For the text-containing cell, return its midpoint in [x, y] coordinate format. 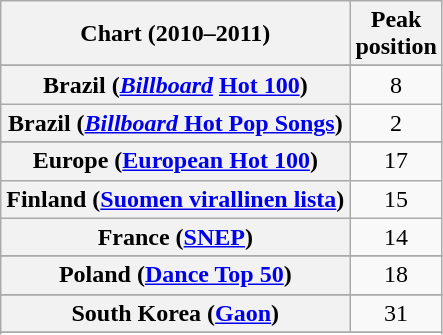
18 [396, 275]
15 [396, 199]
8 [396, 85]
France (SNEP) [176, 237]
2 [396, 123]
South Korea (Gaon) [176, 313]
Brazil (Billboard Hot 100) [176, 85]
Brazil (Billboard Hot Pop Songs) [176, 123]
Poland (Dance Top 50) [176, 275]
31 [396, 313]
17 [396, 161]
Peakposition [396, 34]
14 [396, 237]
Europe (European Hot 100) [176, 161]
Finland (Suomen virallinen lista) [176, 199]
Chart (2010–2011) [176, 34]
